Locate the cell with the specified text and output its [x, y] center coordinate. 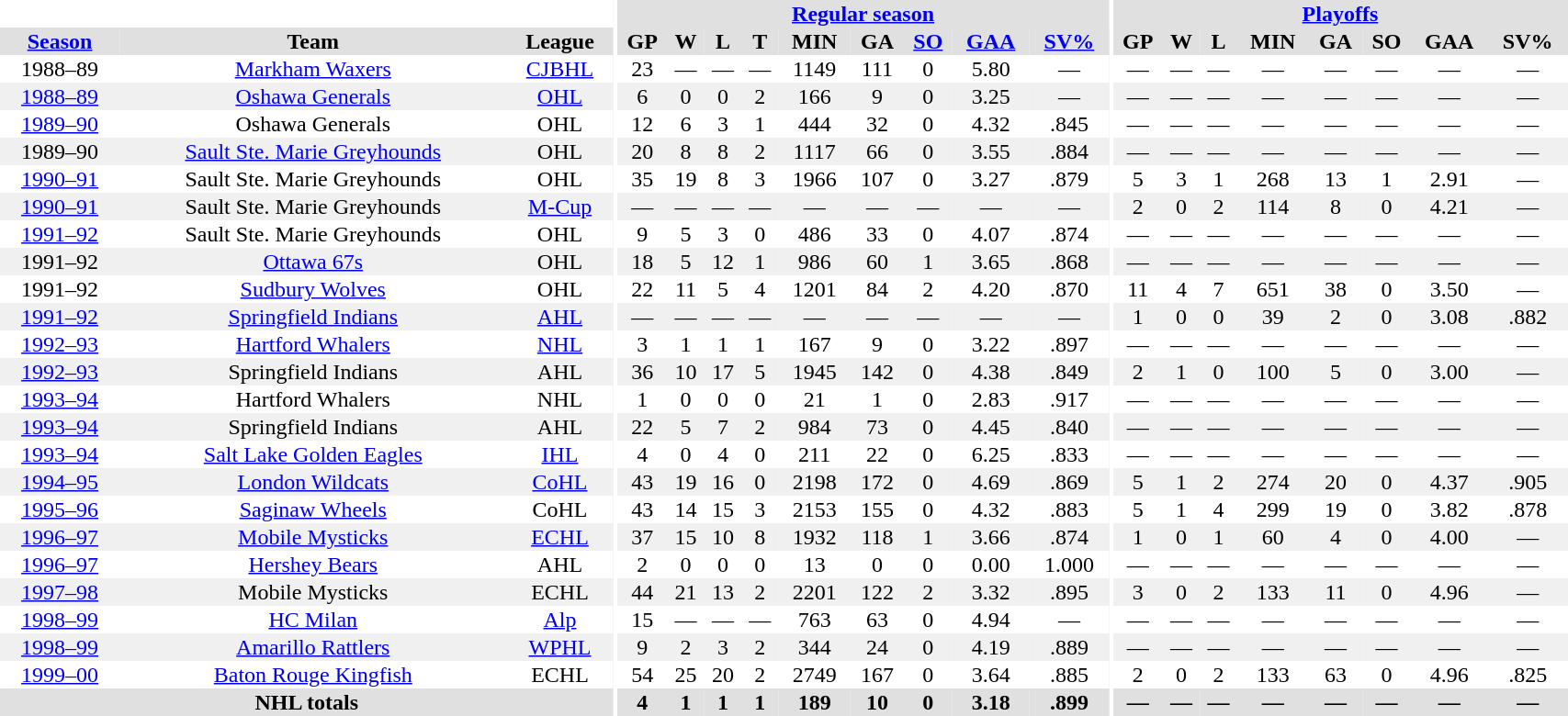
122 [877, 592]
4.69 [990, 482]
84 [877, 289]
.883 [1069, 509]
.833 [1069, 454]
6.25 [990, 454]
142 [877, 372]
.895 [1069, 592]
17 [723, 372]
1997–98 [60, 592]
.899 [1069, 702]
4.19 [990, 647]
172 [877, 482]
Hershey Bears [312, 565]
HC Milan [312, 620]
763 [815, 620]
.869 [1069, 482]
2201 [815, 592]
3.08 [1450, 317]
35 [642, 179]
39 [1273, 317]
18 [642, 262]
3.82 [1450, 509]
3.50 [1450, 289]
NHL totals [307, 702]
23 [642, 69]
3.00 [1450, 372]
Ottawa 67s [312, 262]
IHL [559, 454]
4.00 [1450, 537]
Saginaw Wheels [312, 509]
Season [60, 41]
4.07 [990, 234]
25 [685, 675]
Team [312, 41]
Baton Rouge Kingfish [312, 675]
.889 [1069, 647]
344 [815, 647]
38 [1336, 289]
3.55 [990, 151]
5.80 [990, 69]
1149 [815, 69]
14 [685, 509]
2749 [815, 675]
Amarillo Rattlers [312, 647]
3.18 [990, 702]
73 [877, 427]
1995–96 [60, 509]
3.66 [990, 537]
54 [642, 675]
3.25 [990, 96]
1999–00 [60, 675]
WPHL [559, 647]
2.91 [1450, 179]
Sudbury Wolves [312, 289]
118 [877, 537]
155 [877, 509]
4.37 [1450, 482]
33 [877, 234]
107 [877, 179]
CJBHL [559, 69]
3.64 [990, 675]
.882 [1529, 317]
189 [815, 702]
3.65 [990, 262]
.825 [1529, 675]
2153 [815, 509]
4.38 [990, 372]
111 [877, 69]
.879 [1069, 179]
Salt Lake Golden Eagles [312, 454]
.917 [1069, 399]
44 [642, 592]
986 [815, 262]
299 [1273, 509]
66 [877, 151]
Markham Waxers [312, 69]
211 [815, 454]
444 [815, 124]
.885 [1069, 675]
T [760, 41]
M-Cup [559, 207]
1932 [815, 537]
1201 [815, 289]
100 [1273, 372]
3.27 [990, 179]
4.21 [1450, 207]
.840 [1069, 427]
4.94 [990, 620]
114 [1273, 207]
36 [642, 372]
486 [815, 234]
37 [642, 537]
4.20 [990, 289]
Playoffs [1341, 14]
16 [723, 482]
166 [815, 96]
1.000 [1069, 565]
3.22 [990, 344]
1117 [815, 151]
1945 [815, 372]
651 [1273, 289]
.870 [1069, 289]
.897 [1069, 344]
32 [877, 124]
2.83 [990, 399]
Regular season [863, 14]
274 [1273, 482]
268 [1273, 179]
4.45 [990, 427]
3.32 [990, 592]
.868 [1069, 262]
Alp [559, 620]
.878 [1529, 509]
.849 [1069, 372]
1994–95 [60, 482]
24 [877, 647]
.905 [1529, 482]
0.00 [990, 565]
.845 [1069, 124]
2198 [815, 482]
London Wildcats [312, 482]
1966 [815, 179]
League [559, 41]
.884 [1069, 151]
984 [815, 427]
